Pinpoint the cell where the given text exists, returning its [x, y] midpoint coordinate. 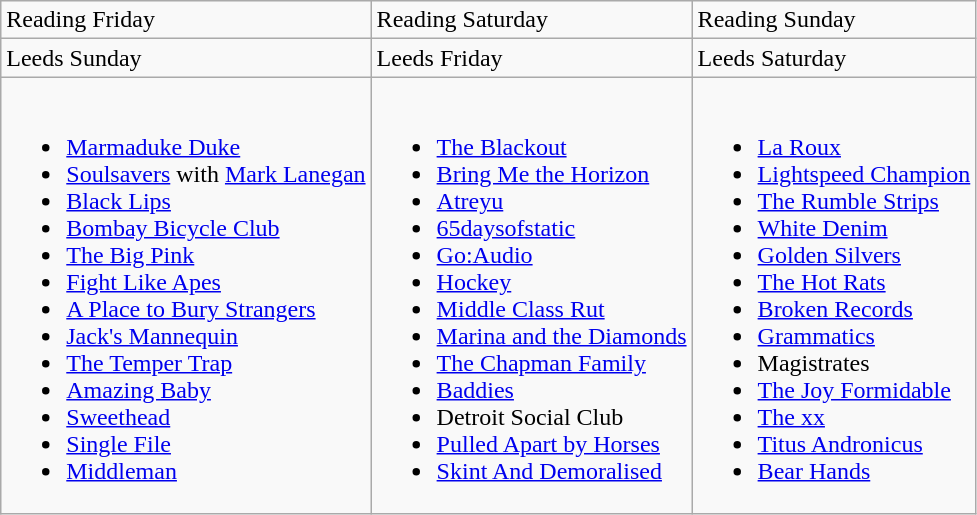
Leeds Sunday [186, 58]
Leeds Friday [532, 58]
Reading Saturday [532, 20]
Reading Sunday [834, 20]
Leeds Saturday [834, 58]
Reading Friday [186, 20]
